Detect which cell encompasses the target text, then output its (X, Y) center coordinate. 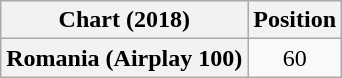
Romania (Airplay 100) (124, 58)
Chart (2018) (124, 20)
60 (295, 58)
Position (295, 20)
